Provide the (X, Y) coordinate of the cell's center where the given text is located.  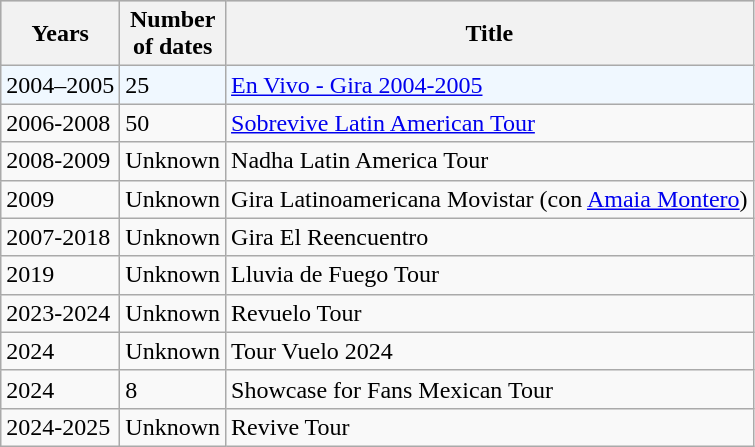
2024-2025 (60, 427)
2008-2009 (60, 161)
Revuelo Tour (490, 313)
Lluvia de Fuego Tour (490, 275)
50 (173, 123)
Tour Vuelo 2024 (490, 351)
2023-2024 (60, 313)
25 (173, 85)
Showcase for Fans Mexican Tour (490, 389)
En Vivo - Gira 2004-2005 (490, 85)
Gira Latinoamericana Movistar (con Amaia Montero) (490, 199)
2007-2018 (60, 237)
Sobrevive Latin American Tour (490, 123)
Title (490, 34)
2009 (60, 199)
2004–2005 (60, 85)
Years (60, 34)
Nadha Latin America Tour (490, 161)
Gira El Reencuentro (490, 237)
2006-2008 (60, 123)
2019 (60, 275)
Revive Tour (490, 427)
Numberof dates (173, 34)
8 (173, 389)
